For the text-containing cell, return its midpoint in [X, Y] coordinate format. 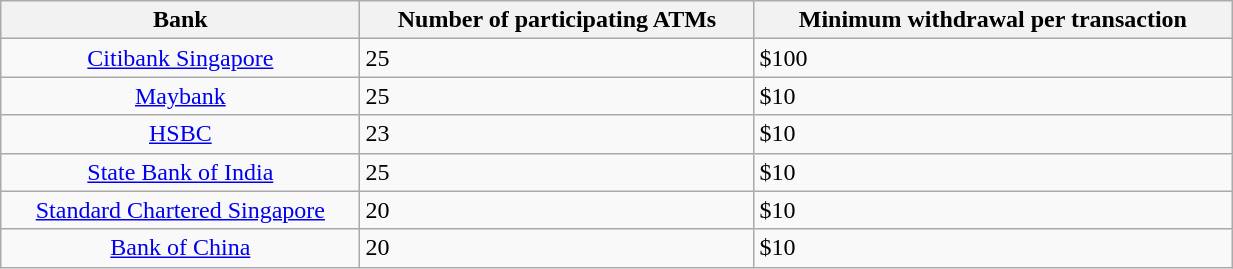
$100 [993, 58]
State Bank of India [180, 172]
HSBC [180, 134]
Maybank [180, 96]
Standard Chartered Singapore [180, 210]
Number of participating ATMs [557, 20]
Bank of China [180, 248]
Bank [180, 20]
Minimum withdrawal per transaction [993, 20]
Citibank Singapore [180, 58]
23 [557, 134]
